Return [X, Y] of the center of cell containing provided text 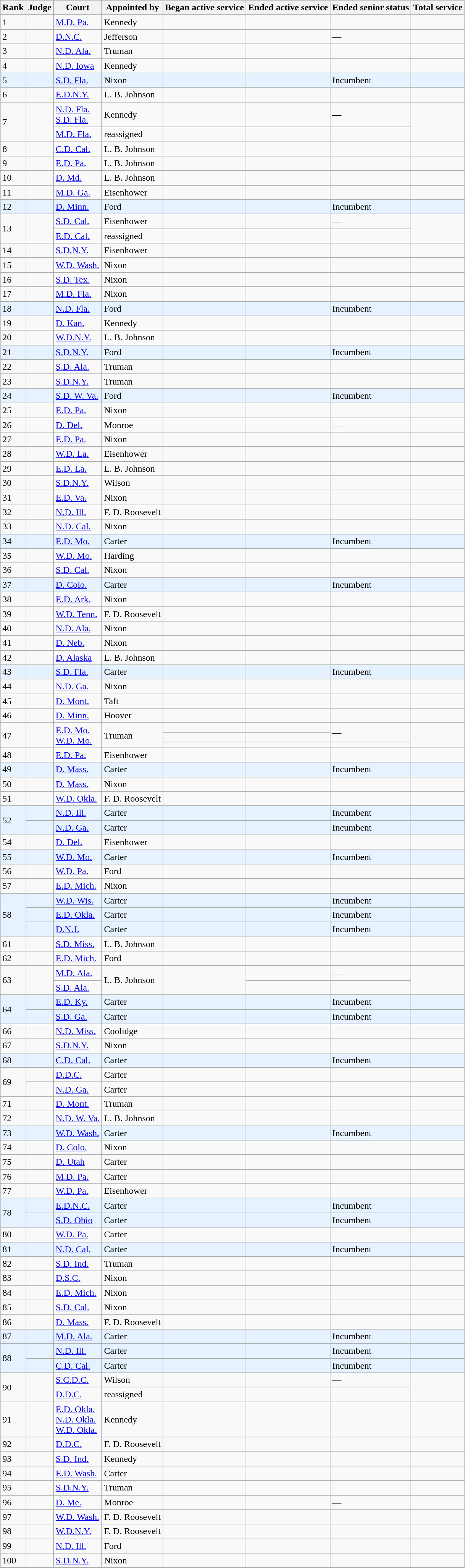
D. Neb. [78, 643]
D.N.C. [78, 37]
S.D. Tex. [78, 280]
M.D. Ga. [78, 192]
3 [13, 51]
85 [13, 1307]
26 [13, 425]
58 [13, 915]
48 [13, 755]
22 [13, 367]
98 [13, 1531]
Hoover [132, 716]
W.D. Okla. [78, 799]
99 [13, 1546]
E.D. Va. [78, 498]
E.D. Mo. [78, 541]
E.D. Okla.N.D. Okla.W.D. Okla. [78, 1419]
54 [13, 842]
27 [13, 440]
32 [13, 512]
56 [13, 871]
18 [13, 309]
E.D. Ky. [78, 1002]
29 [13, 469]
10 [13, 178]
Rank [13, 8]
35 [13, 556]
E.D. Okla. [78, 915]
E.D. Mo.W.D. Mo. [78, 736]
61 [13, 944]
66 [13, 1031]
16 [13, 280]
D.S.C. [78, 1278]
S.D. Miss. [78, 944]
23 [13, 381]
D. Utah [78, 1162]
N.D. Iowa [78, 66]
30 [13, 483]
D. Me. [78, 1502]
W.D. La. [78, 454]
Harding [132, 556]
33 [13, 527]
20 [13, 338]
N.D. Fla.S.D. Fla. [78, 115]
1 [13, 22]
W.D. Tenn. [78, 614]
31 [13, 498]
50 [13, 784]
43 [13, 672]
77 [13, 1191]
S.D. Ohio [78, 1220]
97 [13, 1517]
D. Alaska [78, 657]
81 [13, 1249]
34 [13, 541]
37 [13, 585]
Ended senior status [371, 8]
S.C.D.C. [78, 1380]
78 [13, 1213]
62 [13, 959]
S.D. W. Va. [78, 396]
9 [13, 163]
41 [13, 643]
80 [13, 1235]
17 [13, 294]
73 [13, 1133]
Court [78, 8]
72 [13, 1118]
51 [13, 799]
83 [13, 1278]
13 [13, 229]
D. Kan. [78, 323]
E.D.N.C. [78, 1206]
46 [13, 716]
44 [13, 687]
E.D. Wash. [78, 1473]
90 [13, 1387]
45 [13, 701]
76 [13, 1177]
86 [13, 1322]
38 [13, 599]
E.D.N.Y. [78, 95]
96 [13, 1502]
4 [13, 66]
49 [13, 769]
84 [13, 1293]
75 [13, 1162]
42 [13, 657]
71 [13, 1104]
11 [13, 192]
S.D. Ga. [78, 1017]
5 [13, 80]
W.D. Wis. [78, 900]
Began active service [205, 8]
Total service [438, 8]
57 [13, 886]
69 [13, 1082]
87 [13, 1336]
25 [13, 410]
67 [13, 1046]
63 [13, 980]
7 [13, 121]
40 [13, 628]
15 [13, 265]
82 [13, 1264]
E.D. Ark. [78, 599]
E.D. La. [78, 469]
55 [13, 857]
28 [13, 454]
68 [13, 1060]
E.D. Cal. [78, 236]
12 [13, 207]
Appointed by [132, 8]
Jefferson [132, 37]
100 [13, 1560]
D. Md. [78, 178]
2 [13, 37]
88 [13, 1358]
6 [13, 95]
64 [13, 1009]
24 [13, 396]
39 [13, 614]
91 [13, 1419]
Coolidge [132, 1031]
95 [13, 1488]
Ended active service [288, 8]
Taft [132, 701]
N.D. Fla. [78, 309]
74 [13, 1148]
94 [13, 1473]
47 [13, 736]
N.D. W. Va. [78, 1118]
Judge [40, 8]
93 [13, 1459]
14 [13, 251]
D.N.J. [78, 929]
36 [13, 570]
N.D. Miss. [78, 1031]
19 [13, 323]
92 [13, 1444]
8 [13, 149]
52 [13, 820]
21 [13, 352]
